Locate the cell with the specified text and output its [x, y] center coordinate. 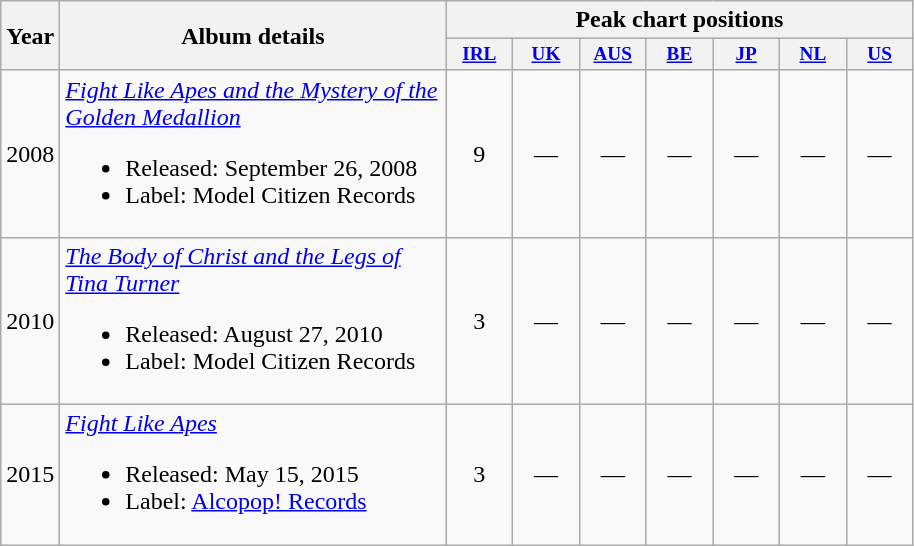
Year [30, 36]
JP [746, 55]
9 [480, 154]
Album details [253, 36]
NL [814, 55]
2010 [30, 322]
Peak chart positions [680, 20]
IRL [480, 55]
Fight Like Apes and the Mystery of the Golden MedallionReleased: September 26, 2008Label: Model Citizen Records [253, 154]
2015 [30, 475]
AUS [612, 55]
US [880, 55]
The Body of Christ and the Legs of Tina TurnerReleased: August 27, 2010Label: Model Citizen Records [253, 322]
BE [680, 55]
UK [546, 55]
Fight Like ApesReleased: May 15, 2015Label: Alcopop! Records [253, 475]
2008 [30, 154]
